Find where the given text appears and provide that cell's center as [X, Y] coordinate. 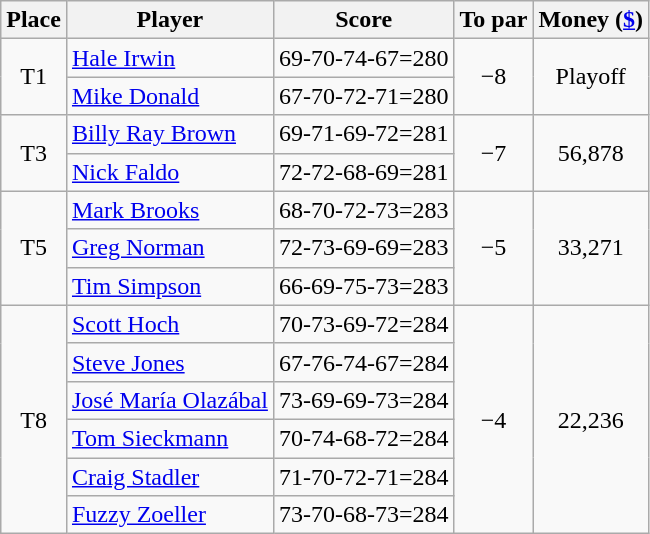
Hale Irwin [170, 58]
70-73-69-72=284 [364, 324]
73-69-69-73=284 [364, 400]
Place [34, 20]
67-70-72-71=280 [364, 96]
Mike Donald [170, 96]
To par [494, 20]
Money ($) [591, 20]
22,236 [591, 419]
Scott Hoch [170, 324]
69-71-69-72=281 [364, 134]
Greg Norman [170, 248]
66-69-75-73=283 [364, 286]
T1 [34, 77]
−4 [494, 419]
71-70-72-71=284 [364, 477]
−7 [494, 153]
70-74-68-72=284 [364, 438]
Score [364, 20]
Tim Simpson [170, 286]
−5 [494, 248]
T5 [34, 248]
33,271 [591, 248]
67-76-74-67=284 [364, 362]
Playoff [591, 77]
Craig Stadler [170, 477]
Tom Sieckmann [170, 438]
Steve Jones [170, 362]
José María Olazábal [170, 400]
73-70-68-73=284 [364, 515]
−8 [494, 77]
Nick Faldo [170, 172]
Mark Brooks [170, 210]
T3 [34, 153]
Fuzzy Zoeller [170, 515]
69-70-74-67=280 [364, 58]
56,878 [591, 153]
72-73-69-69=283 [364, 248]
72-72-68-69=281 [364, 172]
Billy Ray Brown [170, 134]
T8 [34, 419]
Player [170, 20]
68-70-72-73=283 [364, 210]
